From the cell containing the given text, extract its center point as [X, Y] coordinate. 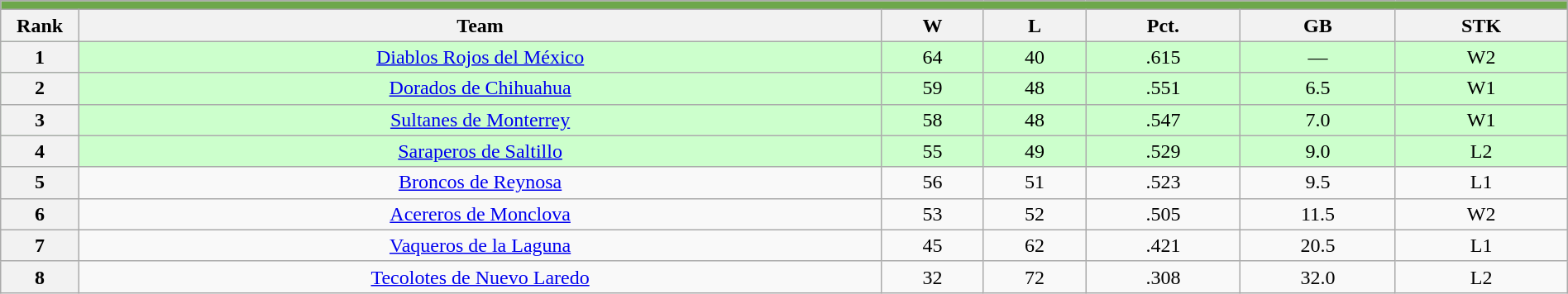
Pct. [1163, 26]
9.5 [1318, 183]
49 [1035, 151]
Sultanes de Monterrey [480, 120]
32.0 [1318, 277]
40 [1035, 57]
1 [40, 57]
L [1035, 26]
55 [933, 151]
32 [933, 277]
Diablos Rojos del México [480, 57]
72 [1035, 277]
Broncos de Reynosa [480, 183]
Dorados de Chihuahua [480, 88]
64 [933, 57]
6 [40, 214]
20.5 [1318, 245]
56 [933, 183]
51 [1035, 183]
— [1318, 57]
.529 [1163, 151]
7.0 [1318, 120]
2 [40, 88]
Team [480, 26]
3 [40, 120]
59 [933, 88]
.615 [1163, 57]
8 [40, 277]
7 [40, 245]
Rank [40, 26]
GB [1318, 26]
45 [933, 245]
Acereros de Monclova [480, 214]
Saraperos de Saltillo [480, 151]
9.0 [1318, 151]
.523 [1163, 183]
STK [1481, 26]
.308 [1163, 277]
5 [40, 183]
.421 [1163, 245]
6.5 [1318, 88]
.547 [1163, 120]
4 [40, 151]
58 [933, 120]
W [933, 26]
.551 [1163, 88]
.505 [1163, 214]
53 [933, 214]
52 [1035, 214]
Tecolotes de Nuevo Laredo [480, 277]
62 [1035, 245]
Vaqueros de la Laguna [480, 245]
11.5 [1318, 214]
